Pinpoint the cell where the given text exists, returning its [x, y] midpoint coordinate. 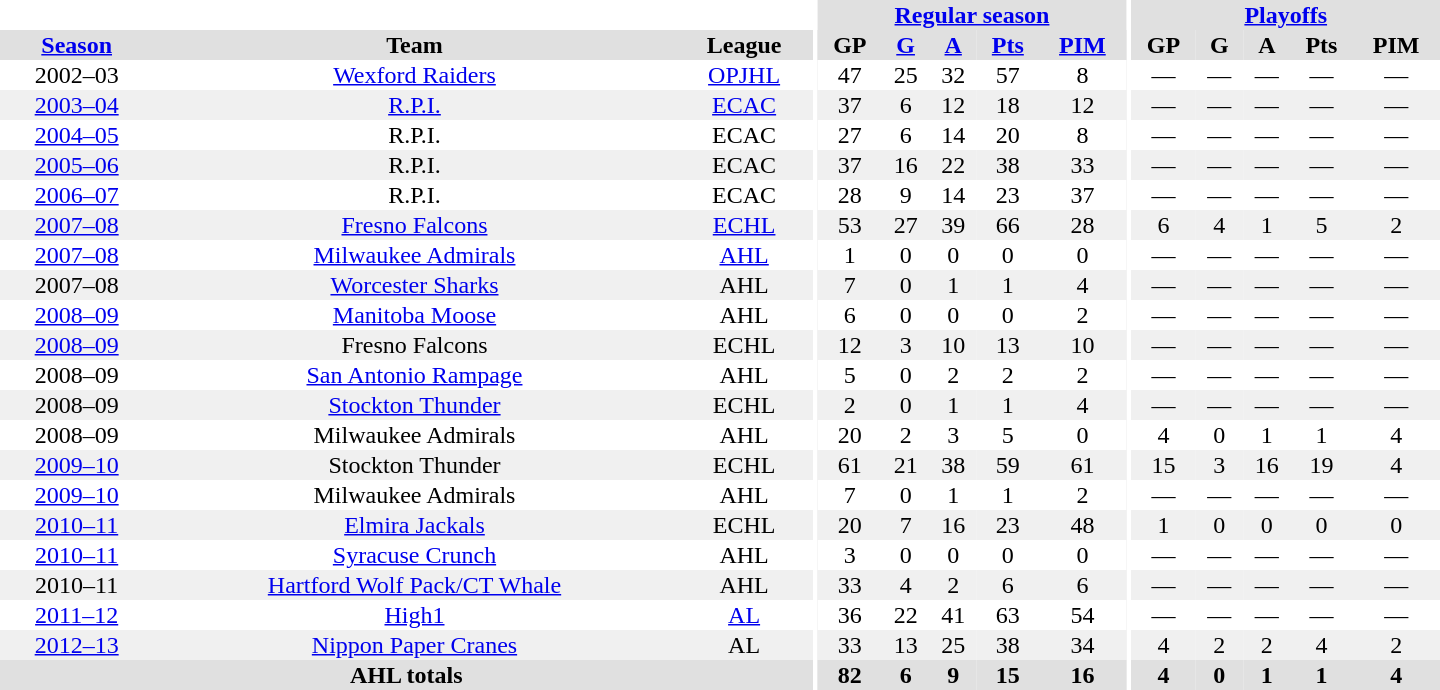
OPJHL [744, 75]
18 [1008, 105]
San Antonio Rampage [414, 375]
48 [1083, 525]
Elmira Jackals [414, 525]
2003–04 [76, 105]
AHL totals [406, 675]
21 [906, 465]
2006–07 [76, 195]
League [744, 45]
2005–06 [76, 165]
39 [953, 225]
Playoffs [1286, 15]
53 [850, 225]
Hartford Wolf Pack/CT Whale [414, 585]
82 [850, 675]
Worcester Sharks [414, 285]
Syracuse Crunch [414, 555]
Nippon Paper Cranes [414, 645]
2002–03 [76, 75]
Regular season [972, 15]
Season [76, 45]
63 [1008, 615]
High1 [414, 615]
32 [953, 75]
66 [1008, 225]
Team [414, 45]
41 [953, 615]
54 [1083, 615]
Manitoba Moose [414, 315]
47 [850, 75]
2012–13 [76, 645]
2004–05 [76, 135]
57 [1008, 75]
34 [1083, 645]
36 [850, 615]
19 [1322, 465]
2011–12 [76, 615]
59 [1008, 465]
Wexford Raiders [414, 75]
